Determine the (x, y) coordinate at the center of the cell enclosing the given text.  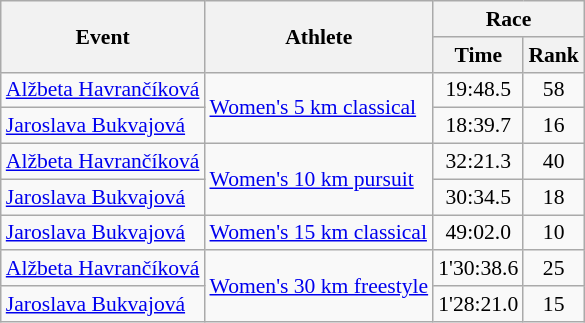
10 (554, 233)
1'30:38.6 (478, 269)
Race (508, 19)
Women's 15 km classical (318, 233)
Event (103, 36)
18:39.7 (478, 126)
Rank (554, 55)
1'28:21.0 (478, 304)
Women's 5 km classical (318, 108)
15 (554, 304)
58 (554, 90)
Women's 30 km freestyle (318, 286)
32:21.3 (478, 162)
25 (554, 269)
40 (554, 162)
49:02.0 (478, 233)
Athlete (318, 36)
18 (554, 197)
16 (554, 126)
Women's 10 km pursuit (318, 180)
19:48.5 (478, 90)
30:34.5 (478, 197)
Time (478, 55)
